Provide the [x, y] coordinate of the cell's center where the given text is located.  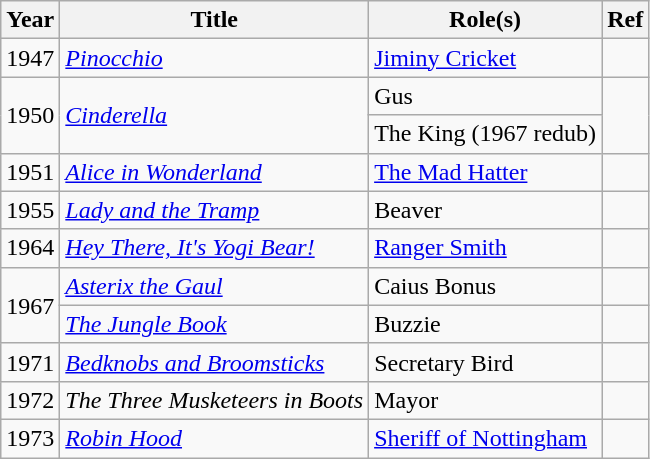
1951 [30, 172]
The Mad Hatter [486, 172]
Year [30, 20]
Gus [486, 96]
1971 [30, 362]
Alice in Wonderland [214, 172]
Robin Hood [214, 438]
Sheriff of Nottingham [486, 438]
Asterix the Gaul [214, 286]
Hey There, It's Yogi Bear! [214, 248]
Ranger Smith [486, 248]
Caius Bonus [486, 286]
Mayor [486, 400]
1950 [30, 115]
1967 [30, 305]
1947 [30, 58]
Buzzie [486, 324]
1973 [30, 438]
Ref [626, 20]
1964 [30, 248]
Pinocchio [214, 58]
Bedknobs and Broomsticks [214, 362]
Secretary Bird [486, 362]
Jiminy Cricket [486, 58]
The King (1967 redub) [486, 134]
Role(s) [486, 20]
The Jungle Book [214, 324]
Title [214, 20]
1972 [30, 400]
Cinderella [214, 115]
Lady and the Tramp [214, 210]
The Three Musketeers in Boots [214, 400]
1955 [30, 210]
Beaver [486, 210]
